Return [x, y] of the center of cell containing provided text 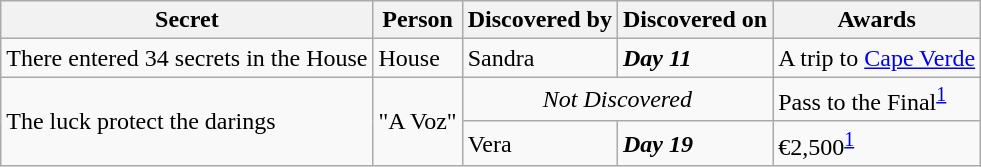
"A Voz" [418, 122]
A trip to Cape Verde [877, 58]
Not Discovered [618, 100]
There entered 34 secrets in the House [187, 58]
Vera [540, 144]
Discovered by [540, 20]
Discovered on [694, 20]
Pass to the Final1 [877, 100]
Awards [877, 20]
Day 11 [694, 58]
Secret [187, 20]
Sandra [540, 58]
The luck protect the darings [187, 122]
House [418, 58]
€2,5001 [877, 144]
Person [418, 20]
Day 19 [694, 144]
